Return (X, Y) of the center of cell containing provided text 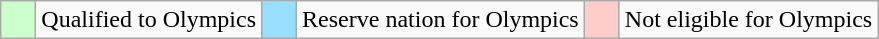
Reserve nation for Olympics (441, 20)
Qualified to Olympics (149, 20)
Not eligible for Olympics (748, 20)
